Locate the cell with the specified text and output its [X, Y] center coordinate. 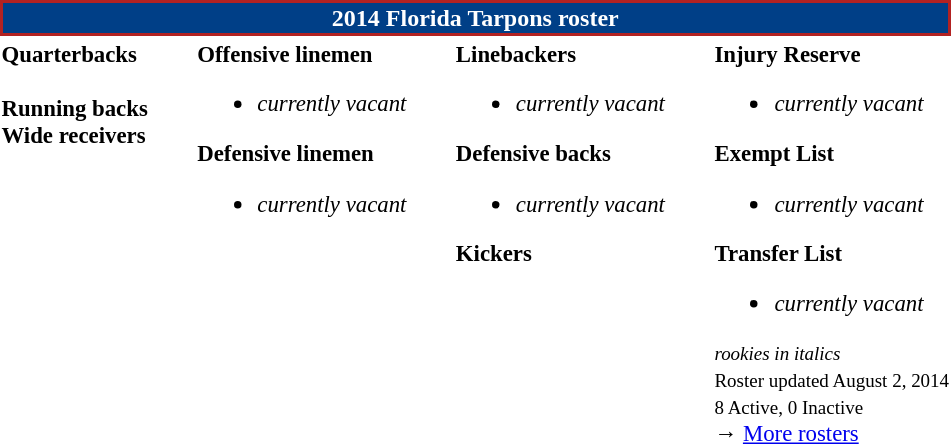
2014 Florida Tarpons roster [476, 18]
